Determine the (X, Y) coordinate at the center of the cell enclosing the given text.  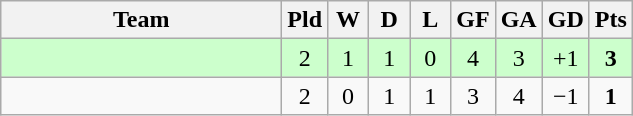
GF (473, 20)
L (430, 20)
Pld (305, 20)
D (390, 20)
GA (518, 20)
W (348, 20)
Team (142, 20)
Pts (610, 20)
+1 (566, 58)
GD (566, 20)
−1 (566, 96)
